For the text-containing cell, return its midpoint in (X, Y) coordinate format. 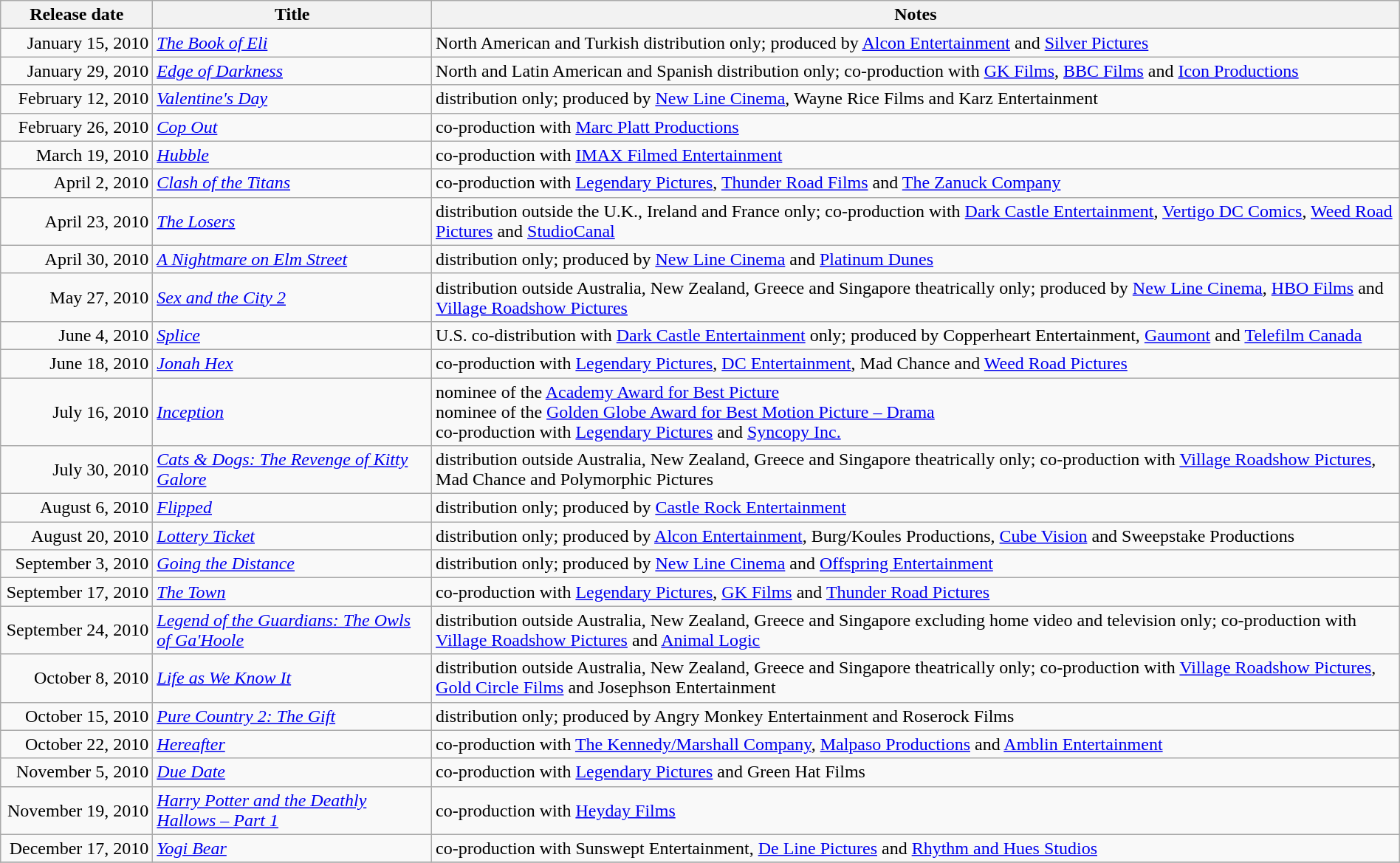
June 18, 2010 (77, 363)
distribution only; produced by New Line Cinema and Offspring Entertainment (916, 564)
U.S. co-distribution with Dark Castle Entertainment only; produced by Copperheart Entertainment, Gaumont and Telefilm Canada (916, 335)
October 15, 2010 (77, 716)
North American and Turkish distribution only; produced by Alcon Entertainment and Silver Pictures (916, 43)
co-production with IMAX Filmed Entertainment (916, 155)
April 23, 2010 (77, 221)
February 26, 2010 (77, 127)
The Town (292, 592)
December 17, 2010 (77, 848)
July 30, 2010 (77, 470)
Life as We Know It (292, 678)
February 12, 2010 (77, 99)
Pure Country 2: The Gift (292, 716)
November 19, 2010 (77, 811)
August 20, 2010 (77, 536)
distribution only; produced by Alcon Entertainment, Burg/Koules Productions, Cube Vision and Sweepstake Productions (916, 536)
Going the Distance (292, 564)
September 17, 2010 (77, 592)
co-production with Marc Platt Productions (916, 127)
co-production with Legendary Pictures and Green Hat Films (916, 772)
Valentine's Day (292, 99)
co-production with Legendary Pictures, GK Films and Thunder Road Pictures (916, 592)
Flipped (292, 508)
October 22, 2010 (77, 744)
The Book of Eli (292, 43)
Hubble (292, 155)
Release date (77, 15)
July 16, 2010 (77, 412)
Cats & Dogs: The Revenge of Kitty Galore (292, 470)
Lottery Ticket (292, 536)
Inception (292, 412)
September 24, 2010 (77, 630)
distribution only; produced by New Line Cinema and Platinum Dunes (916, 259)
Notes (916, 15)
September 3, 2010 (77, 564)
North and Latin American and Spanish distribution only; co-production with GK Films, BBC Films and Icon Productions (916, 71)
Due Date (292, 772)
co-production with The Kennedy/Marshall Company, Malpaso Productions and Amblin Entertainment (916, 744)
Splice (292, 335)
co-production with Legendary Pictures, Thunder Road Films and The Zanuck Company (916, 183)
co-production with Legendary Pictures, DC Entertainment, Mad Chance and Weed Road Pictures (916, 363)
Yogi Bear (292, 848)
Clash of the Titans (292, 183)
Cop Out (292, 127)
January 29, 2010 (77, 71)
co-production with Sunswept Entertainment, De Line Pictures and Rhythm and Hues Studios (916, 848)
The Losers (292, 221)
June 4, 2010 (77, 335)
Hereafter (292, 744)
distribution only; produced by New Line Cinema, Wayne Rice Films and Karz Entertainment (916, 99)
Legend of the Guardians: The Owls of Ga'Hoole (292, 630)
Sex and the City 2 (292, 297)
distribution only; produced by Castle Rock Entertainment (916, 508)
May 27, 2010 (77, 297)
Title (292, 15)
A Nightmare on Elm Street (292, 259)
April 2, 2010 (77, 183)
distribution only; produced by Angry Monkey Entertainment and Roserock Films (916, 716)
April 30, 2010 (77, 259)
co-production with Heyday Films (916, 811)
Harry Potter and the Deathly Hallows – Part 1 (292, 811)
Edge of Darkness (292, 71)
January 15, 2010 (77, 43)
October 8, 2010 (77, 678)
Jonah Hex (292, 363)
August 6, 2010 (77, 508)
March 19, 2010 (77, 155)
November 5, 2010 (77, 772)
